For the text-containing cell, return its midpoint in [x, y] coordinate format. 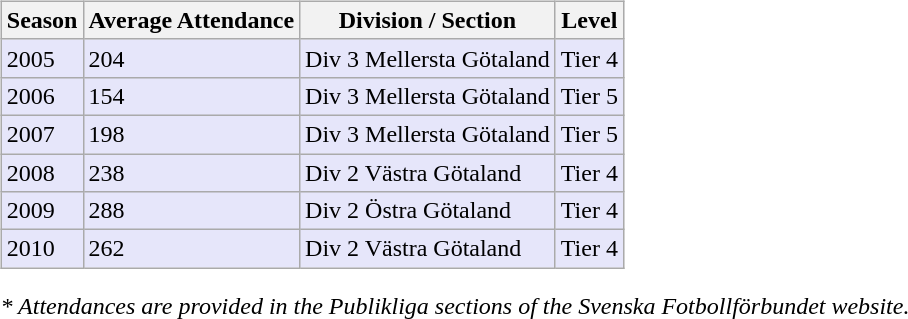
238 [192, 173]
262 [192, 249]
2009 [42, 211]
2007 [42, 134]
Division / Section [428, 20]
Level [589, 20]
204 [192, 58]
288 [192, 211]
Div 2 Östra Götaland [428, 211]
2008 [42, 173]
Average Attendance [192, 20]
2006 [42, 96]
2010 [42, 249]
Season [42, 20]
198 [192, 134]
2005 [42, 58]
154 [192, 96]
